Identify which cell holds the provided text, then report its [X, Y] central coordinate. 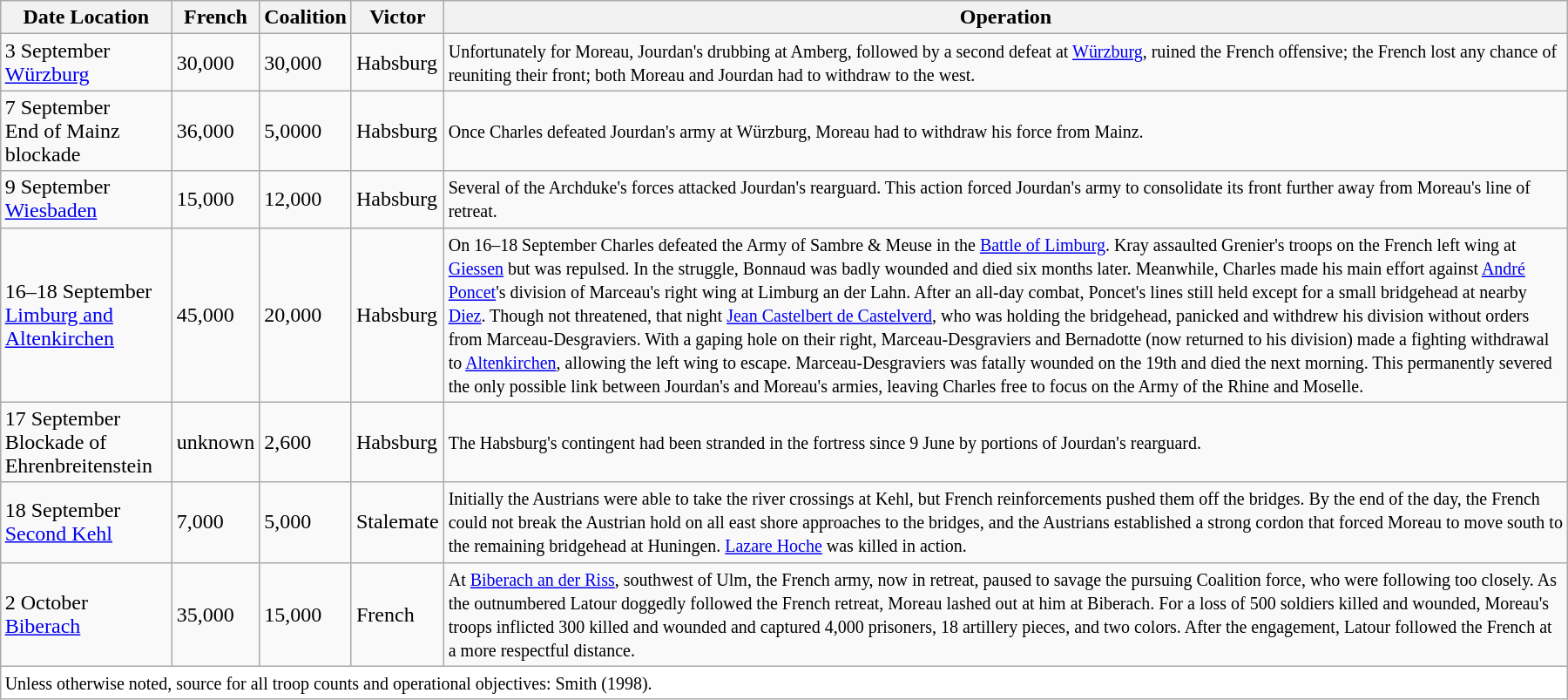
16–18 September Limburg and Altenkirchen [85, 315]
Unless otherwise noted, source for all troop counts and operational objectives: Smith (1998). [784, 683]
The Habsburg's contingent had been stranded in the fortress since 9 June by portions of Jourdan's rearguard. [1005, 442]
Coalition [306, 17]
17 SeptemberBlockade of Ehrenbreitenstein [85, 442]
3 SeptemberWürzburg [85, 63]
45,000 [215, 315]
20,000 [306, 315]
9 SeptemberWiesbaden [85, 199]
2 OctoberBiberach [85, 614]
Victor [397, 17]
18 September Second Kehl [85, 522]
Operation [1005, 17]
unknown [215, 442]
7 September End of Mainz blockade [85, 131]
35,000 [215, 614]
7,000 [215, 522]
Stalemate [397, 522]
5,000 [306, 522]
5,0000 [306, 131]
12,000 [306, 199]
36,000 [215, 131]
2,600 [306, 442]
Once Charles defeated Jourdan's army at Würzburg, Moreau had to withdraw his force from Mainz. [1005, 131]
Date Location [85, 17]
